Capture the cell that displays the provided text and extract its (x, y) central coordinate. 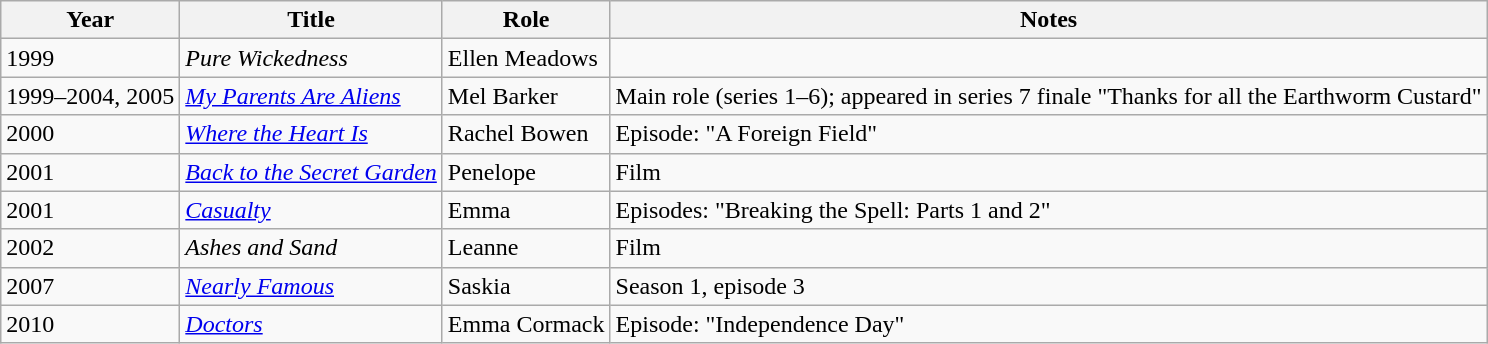
Saskia (526, 286)
1999 (90, 58)
2007 (90, 286)
Back to the Secret Garden (312, 172)
Year (90, 20)
Nearly Famous (312, 286)
Season 1, episode 3 (1048, 286)
My Parents Are Aliens (312, 96)
Episodes: "Breaking the Spell: Parts 1 and 2" (1048, 210)
Casualty (312, 210)
2010 (90, 324)
Episode: "A Foreign Field" (1048, 134)
Role (526, 20)
Main role (series 1–6); appeared in series 7 finale "Thanks for all the Earthworm Custard" (1048, 96)
Notes (1048, 20)
Doctors (312, 324)
Penelope (526, 172)
Emma (526, 210)
Emma Cormack (526, 324)
2002 (90, 248)
Rachel Bowen (526, 134)
2000 (90, 134)
Episode: "Independence Day" (1048, 324)
Where the Heart Is (312, 134)
Leanne (526, 248)
Mel Barker (526, 96)
Pure Wickedness (312, 58)
1999–2004, 2005 (90, 96)
Title (312, 20)
Ellen Meadows (526, 58)
Ashes and Sand (312, 248)
